For the text-containing cell, return its midpoint in (X, Y) coordinate format. 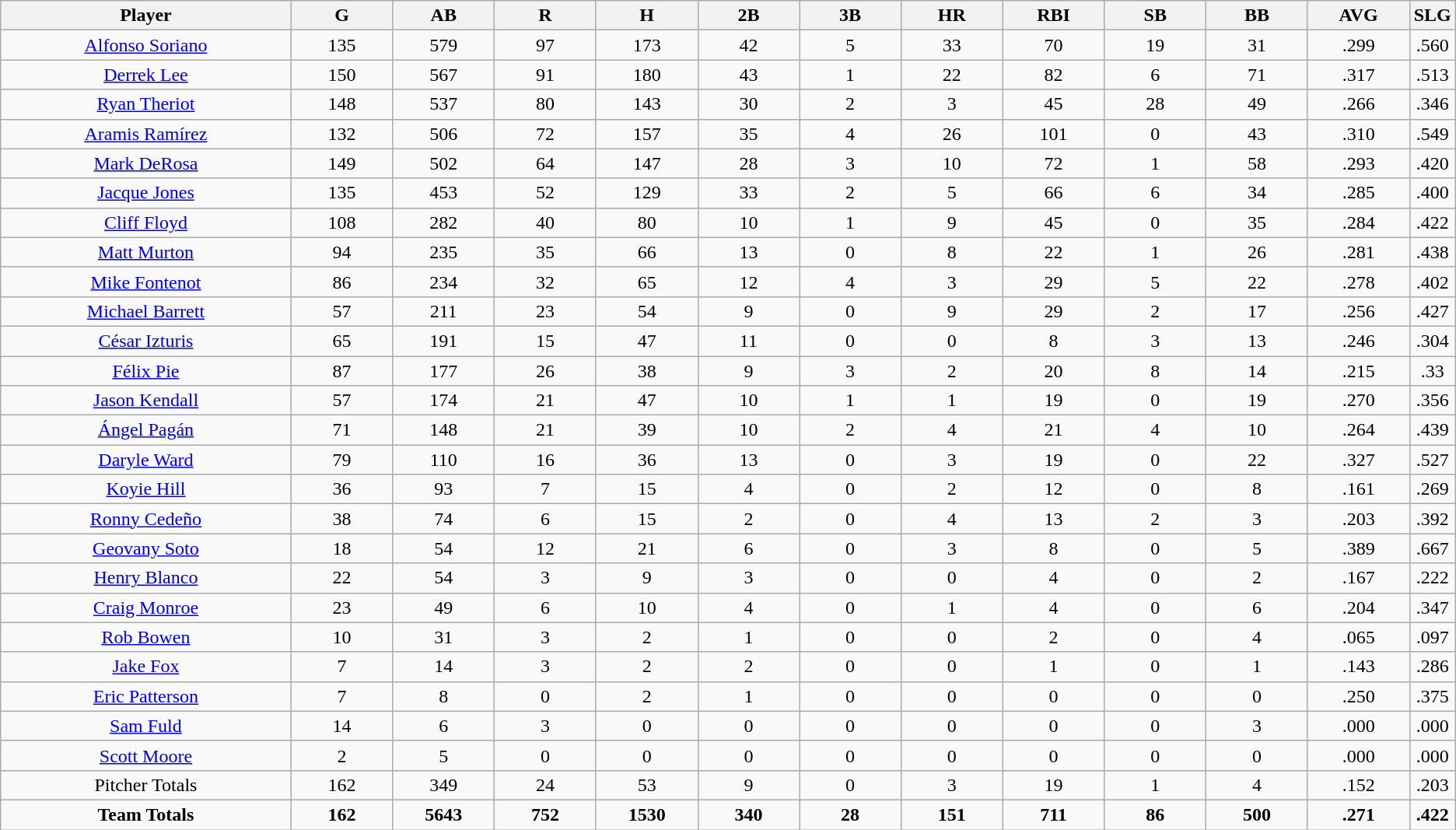
Koyie Hill (146, 489)
579 (443, 45)
.286 (1433, 667)
97 (546, 45)
711 (1053, 814)
G (342, 16)
.167 (1358, 578)
HR (952, 16)
1530 (647, 814)
.256 (1358, 311)
AVG (1358, 16)
340 (748, 814)
Geovany Soto (146, 548)
17 (1257, 311)
211 (443, 311)
.427 (1433, 311)
.143 (1358, 667)
.152 (1358, 785)
5643 (443, 814)
César Izturis (146, 341)
.285 (1358, 193)
91 (546, 75)
191 (443, 341)
Jake Fox (146, 667)
40 (546, 222)
.271 (1358, 814)
157 (647, 134)
567 (443, 75)
101 (1053, 134)
.560 (1433, 45)
87 (342, 371)
Henry Blanco (146, 578)
.439 (1433, 430)
.161 (1358, 489)
453 (443, 193)
Mark DeRosa (146, 163)
.327 (1358, 460)
Jacque Jones (146, 193)
Matt Murton (146, 252)
502 (443, 163)
Ryan Theriot (146, 104)
93 (443, 489)
.065 (1358, 637)
32 (546, 282)
.375 (1433, 696)
.246 (1358, 341)
2B (748, 16)
.33 (1433, 371)
.527 (1433, 460)
180 (647, 75)
.250 (1358, 696)
.281 (1358, 252)
.278 (1358, 282)
58 (1257, 163)
.264 (1358, 430)
500 (1257, 814)
174 (443, 401)
64 (546, 163)
.222 (1433, 578)
173 (647, 45)
.438 (1433, 252)
34 (1257, 193)
.392 (1433, 519)
Craig Monroe (146, 608)
149 (342, 163)
Michael Barrett (146, 311)
.284 (1358, 222)
110 (443, 460)
74 (443, 519)
147 (647, 163)
82 (1053, 75)
.317 (1358, 75)
Scott Moore (146, 755)
.402 (1433, 282)
.269 (1433, 489)
.293 (1358, 163)
.215 (1358, 371)
3B (851, 16)
Player (146, 16)
.266 (1358, 104)
18 (342, 548)
Sam Fuld (146, 726)
.549 (1433, 134)
16 (546, 460)
AB (443, 16)
.667 (1433, 548)
282 (443, 222)
143 (647, 104)
11 (748, 341)
Rob Bowen (146, 637)
.513 (1433, 75)
.347 (1433, 608)
Ángel Pagán (146, 430)
108 (342, 222)
.420 (1433, 163)
177 (443, 371)
537 (443, 104)
SB (1156, 16)
42 (748, 45)
SLG (1433, 16)
H (647, 16)
Eric Patterson (146, 696)
.270 (1358, 401)
Alfonso Soriano (146, 45)
.304 (1433, 341)
132 (342, 134)
.356 (1433, 401)
.346 (1433, 104)
506 (443, 134)
39 (647, 430)
151 (952, 814)
.097 (1433, 637)
30 (748, 104)
Ronny Cedeño (146, 519)
129 (647, 193)
Jason Kendall (146, 401)
53 (647, 785)
.389 (1358, 548)
.299 (1358, 45)
24 (546, 785)
RBI (1053, 16)
Team Totals (146, 814)
Cliff Floyd (146, 222)
Derrek Lee (146, 75)
Pitcher Totals (146, 785)
BB (1257, 16)
Félix Pie (146, 371)
52 (546, 193)
R (546, 16)
150 (342, 75)
Aramis Ramírez (146, 134)
.204 (1358, 608)
.310 (1358, 134)
Mike Fontenot (146, 282)
70 (1053, 45)
.400 (1433, 193)
752 (546, 814)
234 (443, 282)
Daryle Ward (146, 460)
20 (1053, 371)
79 (342, 460)
94 (342, 252)
349 (443, 785)
235 (443, 252)
